Provide the (X, Y) coordinate of the cell's center where the given text is located.  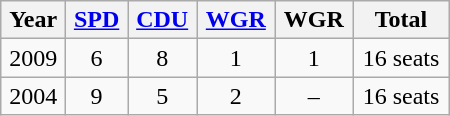
CDU (162, 20)
8 (162, 58)
Total (401, 20)
– (314, 96)
Year (34, 20)
SPD (97, 20)
2 (236, 96)
9 (97, 96)
5 (162, 96)
6 (97, 58)
2009 (34, 58)
2004 (34, 96)
